For the text-containing cell, return its midpoint in [x, y] coordinate format. 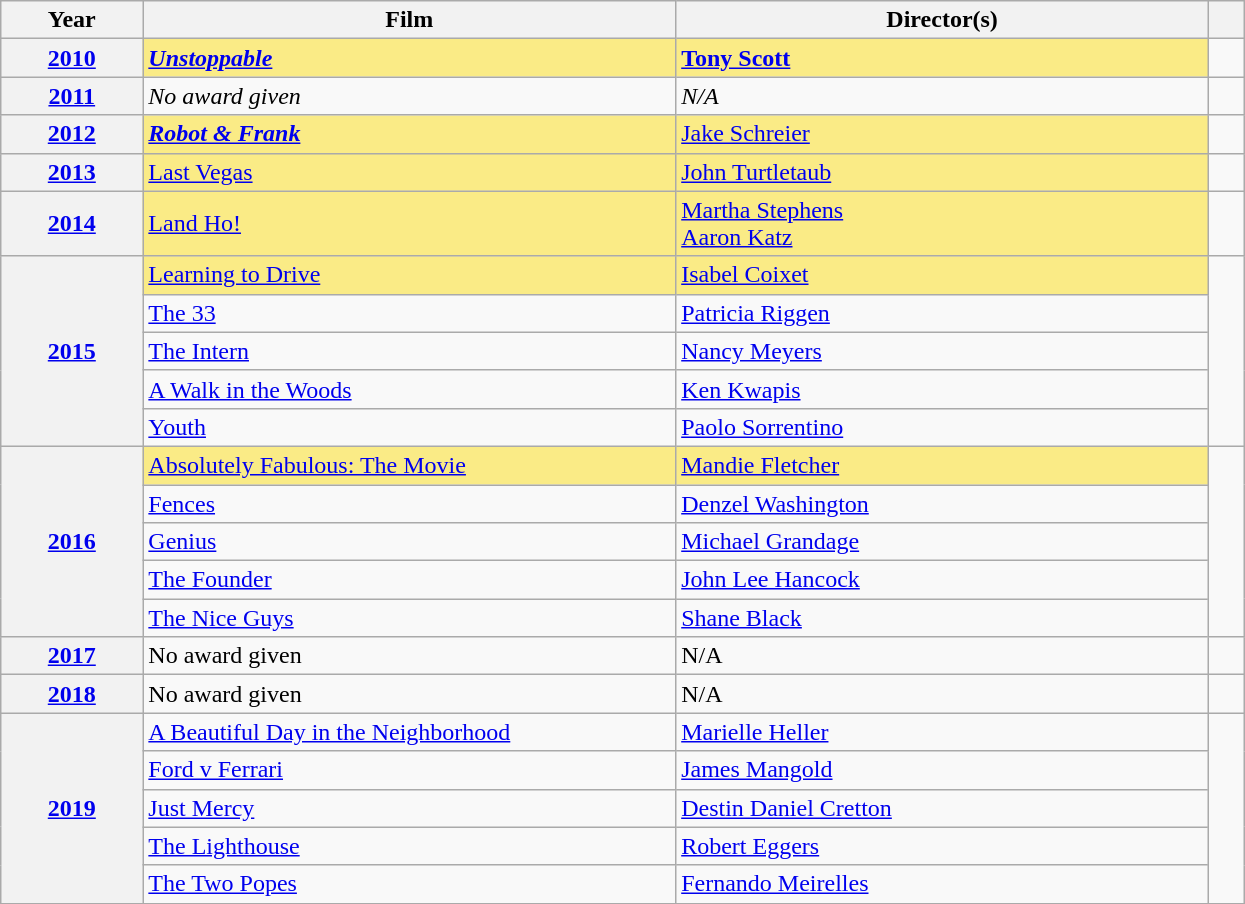
2019 [72, 808]
A Walk in the Woods [410, 389]
Unstoppable [410, 58]
Learning to Drive [410, 275]
Isabel Coixet [942, 275]
Nancy Meyers [942, 351]
Fences [410, 503]
The Founder [410, 580]
Shane Black [942, 618]
Fernando Meirelles [942, 884]
Ken Kwapis [942, 389]
Land Ho! [410, 224]
The 33 [410, 313]
A Beautiful Day in the Neighborhood [410, 732]
Just Mercy [410, 808]
John Turtletaub [942, 172]
Director(s) [942, 20]
2017 [72, 656]
2015 [72, 351]
Film [410, 20]
The Nice Guys [410, 618]
Michael Grandage [942, 542]
The Lighthouse [410, 846]
John Lee Hancock [942, 580]
2013 [72, 172]
Genius [410, 542]
Martha Stephens Aaron Katz [942, 224]
2011 [72, 96]
Youth [410, 427]
2010 [72, 58]
The Two Popes [410, 884]
2014 [72, 224]
Mandie Fletcher [942, 465]
Jake Schreier [942, 134]
Marielle Heller [942, 732]
James Mangold [942, 770]
Last Vegas [410, 172]
2012 [72, 134]
Year [72, 20]
Paolo Sorrentino [942, 427]
Robot & Frank [410, 134]
Denzel Washington [942, 503]
Absolutely Fabulous: The Movie [410, 465]
Tony Scott [942, 58]
Destin Daniel Cretton [942, 808]
Patricia Riggen [942, 313]
The Intern [410, 351]
Ford v Ferrari [410, 770]
Robert Eggers [942, 846]
2018 [72, 694]
2016 [72, 541]
